Return the [X, Y] coordinate for the center point of the cell that contains the specified text.  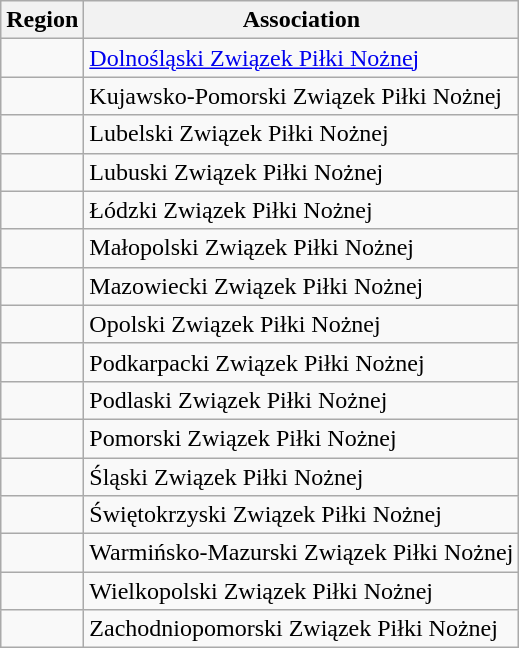
Zachodniopomorski Związek Piłki Nożnej [302, 629]
Śląski Związek Piłki Nożnej [302, 477]
Mazowiecki Związek Piłki Nożnej [302, 286]
Association [302, 20]
Małopolski Związek Piłki Nożnej [302, 248]
Lubelski Związek Piłki Nożnej [302, 134]
Warmińsko-Mazurski Związek Piłki Nożnej [302, 553]
Podkarpacki Związek Piłki Nożnej [302, 362]
Wielkopolski Związek Piłki Nożnej [302, 591]
Lubuski Związek Piłki Nożnej [302, 172]
Opolski Związek Piłki Nożnej [302, 324]
Dolnośląski Związek Piłki Nożnej [302, 58]
Świętokrzyski Związek Piłki Nożnej [302, 515]
Region [42, 20]
Podlaski Związek Piłki Nożnej [302, 400]
Kujawsko-Pomorski Związek Piłki Nożnej [302, 96]
Łódzki Związek Piłki Nożnej [302, 210]
Pomorski Związek Piłki Nożnej [302, 438]
